Return [X, Y] of the center of cell containing provided text 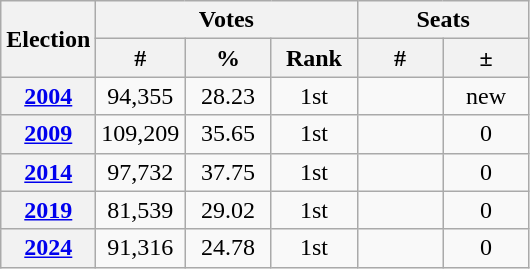
35.65 [228, 134]
97,732 [140, 172]
29.02 [228, 210]
24.78 [228, 248]
Election [48, 39]
2009 [48, 134]
new [486, 96]
2019 [48, 210]
109,209 [140, 134]
2014 [48, 172]
Seats [443, 20]
± [486, 58]
% [228, 58]
Rank [314, 58]
81,539 [140, 210]
91,316 [140, 248]
37.75 [228, 172]
2024 [48, 248]
28.23 [228, 96]
94,355 [140, 96]
2004 [48, 96]
Votes [226, 20]
